From the cell containing the given text, extract its center point as [x, y] coordinate. 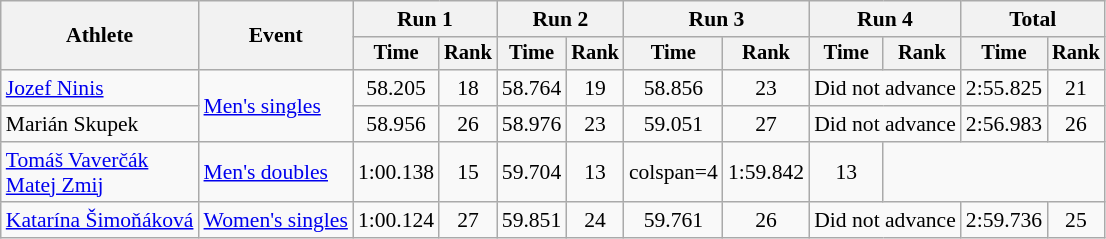
59.704 [532, 172]
1:59.842 [766, 172]
Run 2 [560, 19]
58.856 [674, 88]
2:55.825 [1004, 88]
Tomáš VaverčákMatej Zmij [100, 172]
25 [1076, 221]
58.205 [396, 88]
59.761 [674, 221]
Run 1 [425, 19]
Total [1033, 19]
Men's doubles [276, 172]
58.956 [396, 124]
Men's singles [276, 106]
2:56.983 [1004, 124]
Run 3 [716, 19]
1:00.138 [396, 172]
Jozef Ninis [100, 88]
colspan=4 [674, 172]
Katarína Šimoňáková [100, 221]
24 [595, 221]
Women's singles [276, 221]
Event [276, 36]
21 [1076, 88]
Marián Skupek [100, 124]
59.851 [532, 221]
Athlete [100, 36]
19 [595, 88]
1:00.124 [396, 221]
59.051 [674, 124]
58.764 [532, 88]
2:59.736 [1004, 221]
58.976 [532, 124]
15 [468, 172]
Run 4 [885, 19]
18 [468, 88]
